From the cell containing the given text, extract its center point as (X, Y) coordinate. 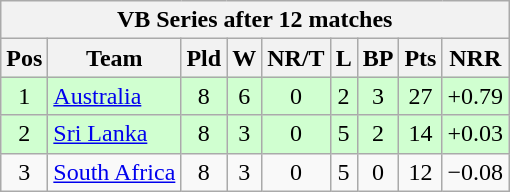
Pld (204, 58)
South Africa (114, 172)
VB Series after 12 matches (255, 20)
Pts (420, 58)
12 (420, 172)
27 (420, 96)
Sri Lanka (114, 134)
14 (420, 134)
Team (114, 58)
−0.08 (476, 172)
NRR (476, 58)
+0.03 (476, 134)
+0.79 (476, 96)
1 (24, 96)
L (344, 58)
W (244, 58)
Australia (114, 96)
6 (244, 96)
Pos (24, 58)
NR/T (296, 58)
BP (378, 58)
